Return the (X, Y) coordinate for the center point of the cell that contains the specified text.  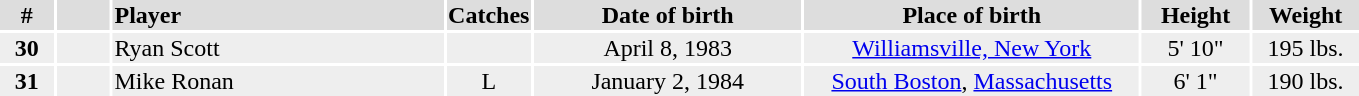
6' 1" (1196, 81)
# (27, 15)
Ryan Scott (278, 48)
Place of birth (972, 15)
31 (27, 81)
190 lbs. (1306, 81)
Mike Ronan (278, 81)
Catches (489, 15)
April 8, 1983 (668, 48)
Date of birth (668, 15)
Weight (1306, 15)
30 (27, 48)
Height (1196, 15)
L (489, 81)
Player (278, 15)
January 2, 1984 (668, 81)
South Boston, Massachusetts (972, 81)
195 lbs. (1306, 48)
Williamsville, New York (972, 48)
5' 10" (1196, 48)
